Pinpoint the cell where the given text exists, returning its [X, Y] midpoint coordinate. 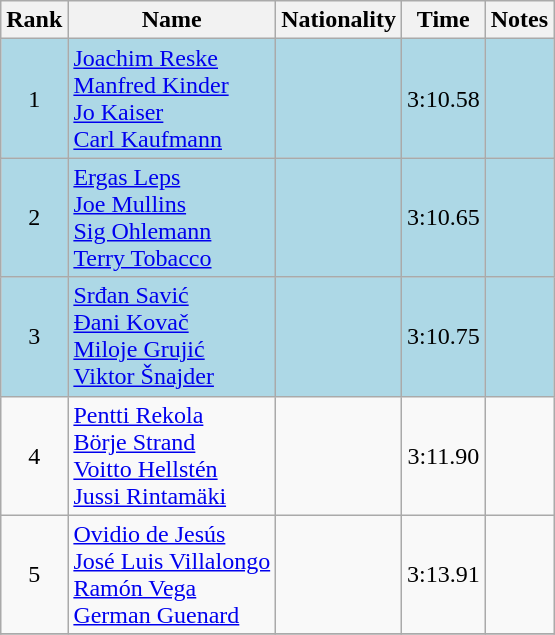
5 [34, 574]
Rank [34, 20]
4 [34, 456]
3:10.75 [443, 336]
3:10.58 [443, 98]
2 [34, 218]
Ovidio de JesúsJosé Luis VillalongoRamón VegaGerman Guenard [172, 574]
3:13.91 [443, 574]
Srđan SavićÐani KovačMiloje GrujićViktor Šnajder [172, 336]
Time [443, 20]
Nationality [339, 20]
1 [34, 98]
3:10.65 [443, 218]
Joachim ReskeManfred KinderJo KaiserCarl Kaufmann [172, 98]
Name [172, 20]
3:11.90 [443, 456]
Ergas LepsJoe MullinsSig OhlemannTerry Tobacco [172, 218]
Pentti RekolaBörje StrandVoitto HellsténJussi Rintamäki [172, 456]
Notes [519, 20]
3 [34, 336]
